Output the [X, Y] coordinate of the center of the cell containing the given text.  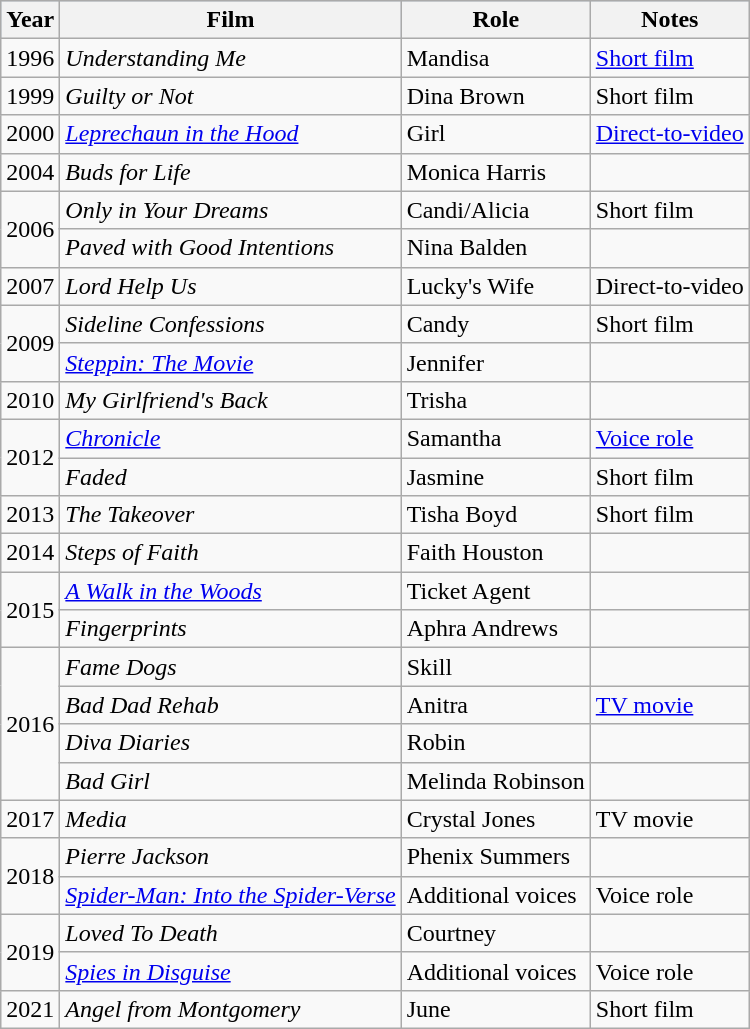
2006 [30, 229]
Leprechaun in the Hood [230, 134]
Monica Harris [496, 172]
Nina Balden [496, 248]
Year [30, 20]
Anitra [496, 705]
2016 [30, 724]
The Takeover [230, 515]
My Girlfriend's Back [230, 400]
Lucky's Wife [496, 286]
Fingerprints [230, 629]
Role [496, 20]
2015 [30, 610]
Mandisa [496, 58]
Skill [496, 667]
1996 [30, 58]
Guilty or Not [230, 96]
Courtney [496, 933]
Jasmine [496, 477]
2010 [30, 400]
Steps of Faith [230, 553]
Notes [670, 20]
2013 [30, 515]
Spies in Disguise [230, 971]
Sideline Confessions [230, 324]
Bad Dad Rehab [230, 705]
2021 [30, 1009]
2014 [30, 553]
Candi/Alicia [496, 210]
Jennifer [496, 362]
Phenix Summers [496, 857]
Diva Diaries [230, 743]
Pierre Jackson [230, 857]
1999 [30, 96]
2009 [30, 343]
Lord Help Us [230, 286]
Loved To Death [230, 933]
Girl [496, 134]
A Walk in the Woods [230, 591]
Understanding Me [230, 58]
Steppin: The Movie [230, 362]
Candy [496, 324]
Dina Brown [496, 96]
2004 [30, 172]
Chronicle [230, 438]
Samantha [496, 438]
2000 [30, 134]
Media [230, 819]
Spider-Man: Into the Spider-Verse [230, 895]
Trisha [496, 400]
2018 [30, 876]
Faded [230, 477]
Ticket Agent [496, 591]
June [496, 1009]
Paved with Good Intentions [230, 248]
Robin [496, 743]
2017 [30, 819]
Buds for Life [230, 172]
Aphra Andrews [496, 629]
Bad Girl [230, 781]
2007 [30, 286]
Angel from Montgomery [230, 1009]
2012 [30, 457]
Tisha Boyd [496, 515]
Crystal Jones [496, 819]
Fame Dogs [230, 667]
Only in Your Dreams [230, 210]
Faith Houston [496, 553]
Melinda Robinson [496, 781]
2019 [30, 952]
Film [230, 20]
